From the cell containing the given text, extract its center point as [X, Y] coordinate. 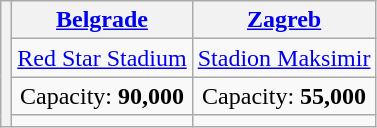
Capacity: 90,000 [102, 96]
Belgrade [102, 20]
Capacity: 55,000 [284, 96]
Zagreb [284, 20]
Red Star Stadium [102, 58]
Stadion Maksimir [284, 58]
